Locate the cell with the specified text and output its (x, y) center coordinate. 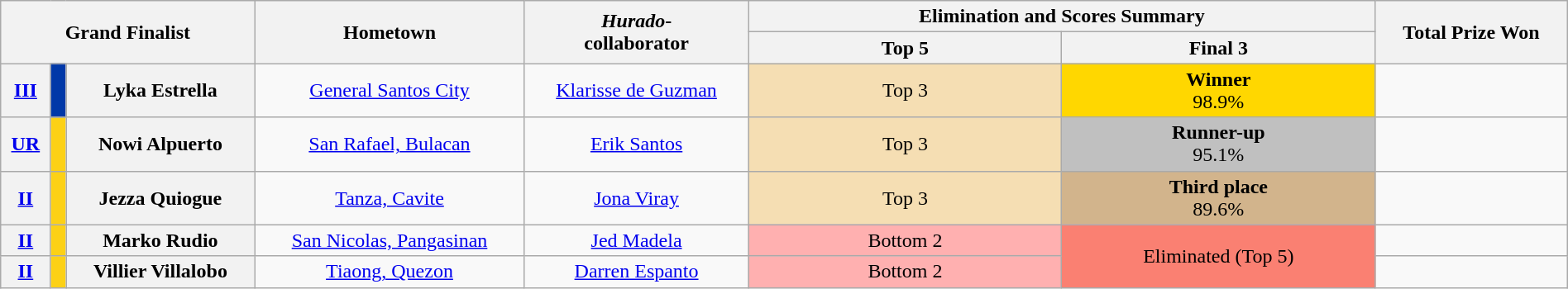
General Santos City (390, 91)
Lyka Estrella (160, 91)
Jona Viray (637, 198)
Third place89.6% (1219, 198)
Erik Santos (637, 144)
Top 5 (905, 48)
Tanza, Cavite (390, 198)
Hometown (390, 32)
UR (26, 144)
Marko Rudio (160, 240)
Tiaong, Quezon (390, 272)
Winner98.9% (1219, 91)
Villier Villalobo (160, 272)
Darren Espanto (637, 272)
San Rafael, Bulacan (390, 144)
San Nicolas, Pangasinan (390, 240)
Grand Finalist (127, 32)
III (26, 91)
Runner-up95.1% (1219, 144)
Jed Madela (637, 240)
Nowi Alpuerto (160, 144)
Elimination and Scores Summary (1062, 17)
Jezza Quiogue (160, 198)
Klarisse de Guzman (637, 91)
Eliminated (Top 5) (1219, 256)
Hurado-collaborator (637, 32)
Total Prize Won (1471, 32)
Final 3 (1219, 48)
